Scan for the cell matching the given text and deliver its [x, y] coordinate at center. 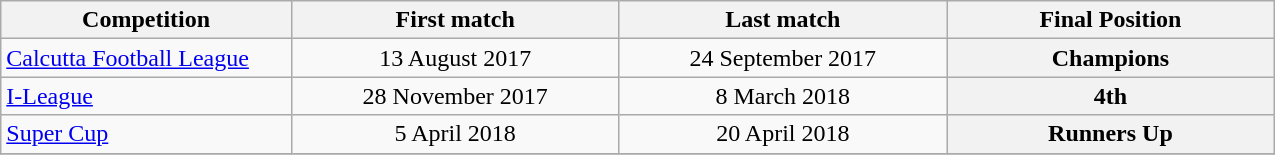
5 April 2018 [455, 134]
Calcutta Football League [146, 58]
Competition [146, 20]
Super Cup [146, 134]
4th [1111, 96]
8 March 2018 [783, 96]
28 November 2017 [455, 96]
13 August 2017 [455, 58]
Runners Up [1111, 134]
24 September 2017 [783, 58]
20 April 2018 [783, 134]
Final Position [1111, 20]
Champions [1111, 58]
I-League [146, 96]
Last match [783, 20]
First match [455, 20]
